Output the [x, y] coordinate of the center of the cell containing the given text.  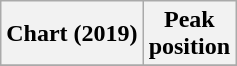
Peakposition [189, 34]
Chart (2019) [72, 34]
